Return the [x, y] coordinate for the center point of the cell that contains the specified text.  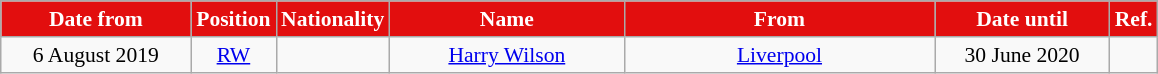
Ref. [1134, 19]
From [779, 19]
Name [506, 19]
Nationality [332, 19]
Date from [96, 19]
Date until [1022, 19]
Harry Wilson [506, 55]
Liverpool [779, 55]
6 August 2019 [96, 55]
RW [234, 55]
Position [234, 19]
30 June 2020 [1022, 55]
